Detect which cell encompasses the target text, then output its [x, y] center coordinate. 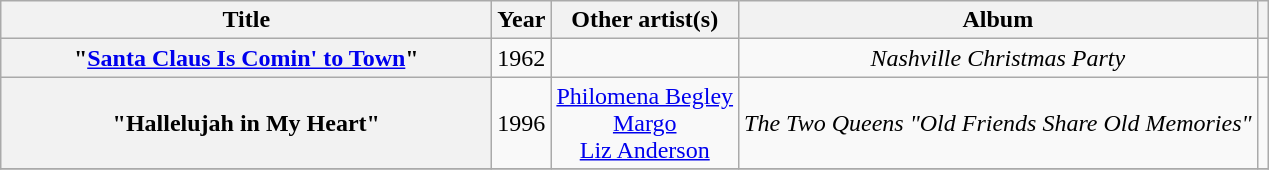
1962 [522, 58]
Album [998, 20]
Other artist(s) [645, 20]
Philomena BegleyMargoLiz Anderson [645, 123]
1996 [522, 123]
The Two Queens "Old Friends Share Old Memories" [998, 123]
Title [246, 20]
"Hallelujah in My Heart" [246, 123]
Nashville Christmas Party [998, 58]
Year [522, 20]
"Santa Claus Is Comin' to Town" [246, 58]
